Provide the [X, Y] coordinate of the cell's center where the given text is located.  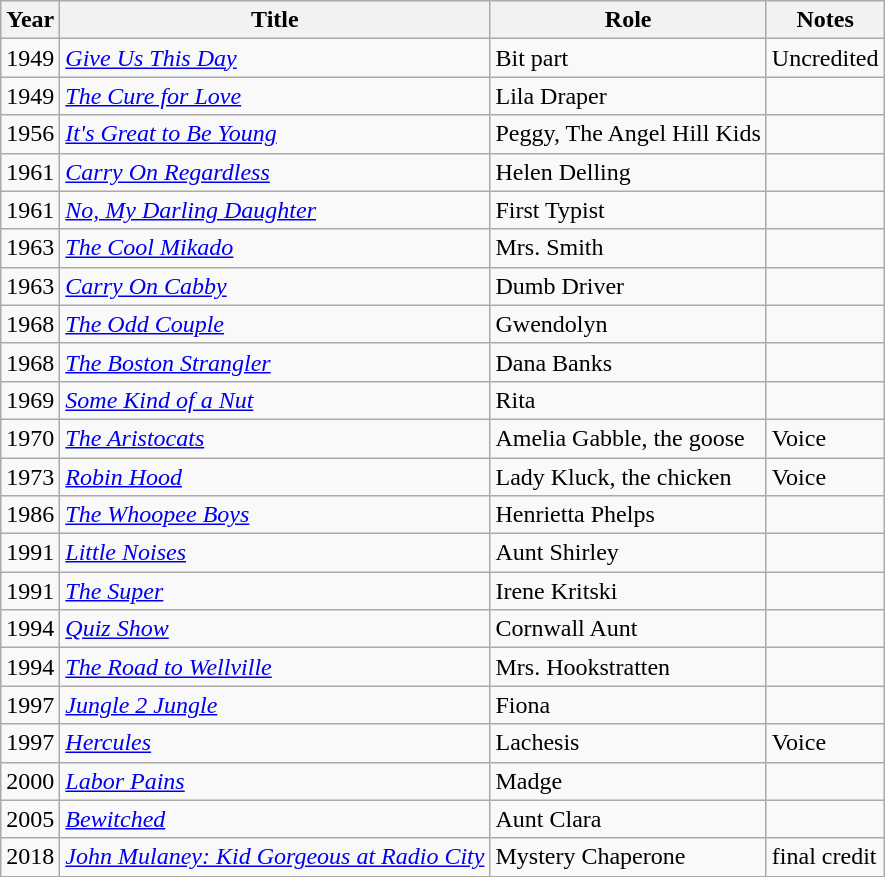
final credit [825, 857]
2005 [30, 819]
Lila Draper [628, 96]
Dana Banks [628, 362]
Some Kind of a Nut [275, 400]
Aunt Shirley [628, 553]
Robin Hood [275, 477]
Irene Kritski [628, 591]
Uncredited [825, 58]
Amelia Gabble, the goose [628, 438]
Labor Pains [275, 781]
Carry On Regardless [275, 172]
First Typist [628, 210]
The Road to Wellville [275, 667]
Madge [628, 781]
Role [628, 20]
No, My Darling Daughter [275, 210]
Dumb Driver [628, 286]
1969 [30, 400]
Carry On Cabby [275, 286]
John Mulaney: Kid Gorgeous at Radio City [275, 857]
Cornwall Aunt [628, 629]
The Super [275, 591]
Mrs. Hookstratten [628, 667]
1956 [30, 134]
Fiona [628, 705]
Helen Delling [628, 172]
1970 [30, 438]
Gwendolyn [628, 324]
The Aristocats [275, 438]
1973 [30, 477]
Jungle 2 Jungle [275, 705]
Lady Kluck, the chicken [628, 477]
Aunt Clara [628, 819]
The Odd Couple [275, 324]
Henrietta Phelps [628, 515]
Year [30, 20]
Give Us This Day [275, 58]
Little Noises [275, 553]
Notes [825, 20]
The Boston Strangler [275, 362]
Bewitched [275, 819]
Mystery Chaperone [628, 857]
Rita [628, 400]
It's Great to Be Young [275, 134]
Bit part [628, 58]
1986 [30, 515]
2018 [30, 857]
Lachesis [628, 743]
Peggy, The Angel Hill Kids [628, 134]
The Whoopee Boys [275, 515]
The Cure for Love [275, 96]
Quiz Show [275, 629]
2000 [30, 781]
Title [275, 20]
The Cool Mikado [275, 248]
Hercules [275, 743]
Mrs. Smith [628, 248]
